Output the (X, Y) coordinate of the center of the cell containing the given text.  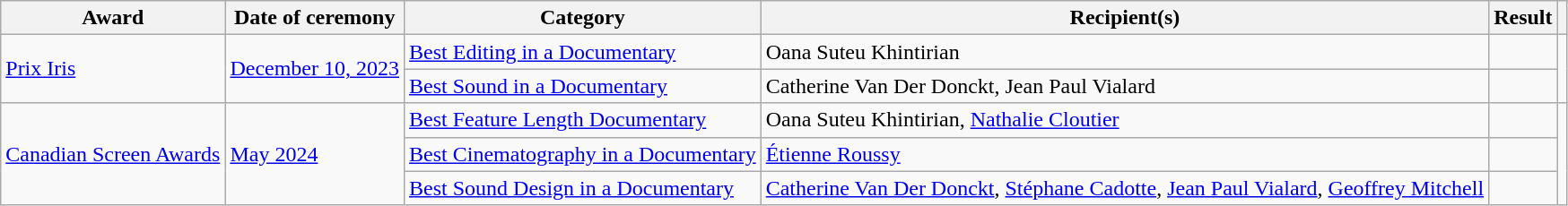
Oana Suteu Khintirian (1125, 52)
Canadian Screen Awards (113, 154)
Oana Suteu Khintirian, Nathalie Cloutier (1125, 120)
Best Editing in a Documentary (583, 52)
Recipient(s) (1125, 18)
Award (113, 18)
December 10, 2023 (315, 69)
Best Sound Design in a Documentary (583, 188)
Category (583, 18)
Best Cinematography in a Documentary (583, 154)
Best Sound in a Documentary (583, 86)
Catherine Van Der Donckt, Jean Paul Vialard (1125, 86)
Date of ceremony (315, 18)
Catherine Van Der Donckt, Stéphane Cadotte, Jean Paul Vialard, Geoffrey Mitchell (1125, 188)
Best Feature Length Documentary (583, 120)
May 2024 (315, 154)
Prix Iris (113, 69)
Result (1523, 18)
Étienne Roussy (1125, 154)
